Find where the given text appears and provide that cell's center as (X, Y) coordinate. 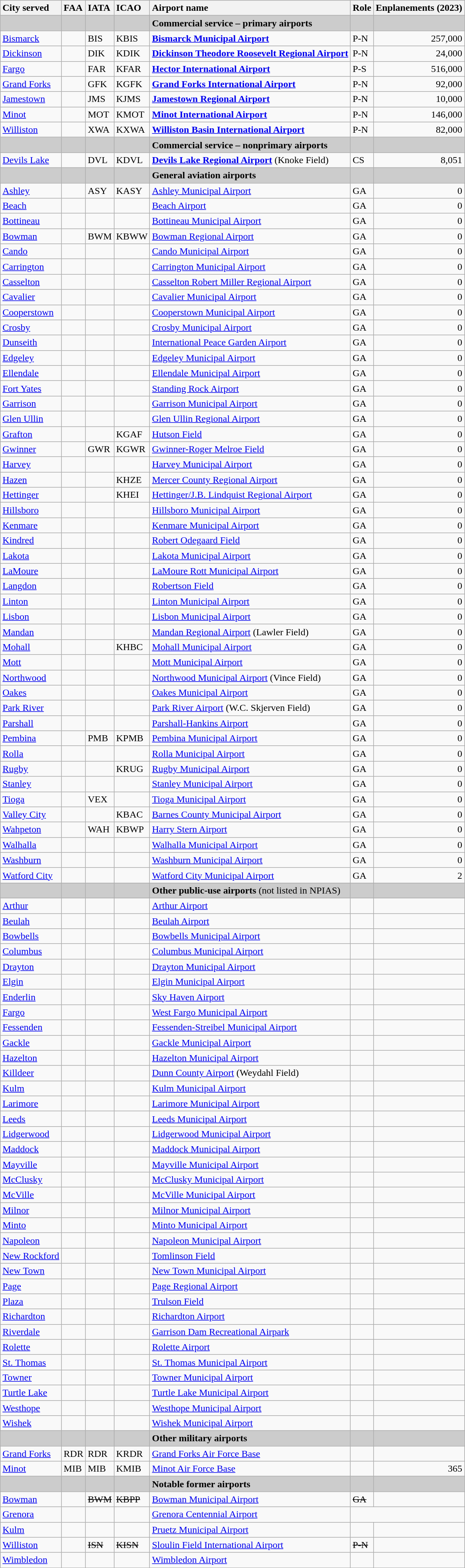
KMIB (132, 1469)
Mandan Regional Airport (Lawler Field) (250, 632)
Mohall (31, 647)
Watford City Municipal Airport (250, 875)
Hillsboro Municipal Airport (250, 510)
Larimore Municipal Airport (250, 1103)
Richardton (31, 1317)
Other military airports (250, 1438)
Drayton (31, 967)
PMB (100, 738)
Bismarck (31, 38)
Mott Municipal Airport (250, 662)
DVL (100, 160)
LaMoure Rott Municipal Airport (250, 571)
Enplanements (2023) (419, 8)
Arthur (31, 906)
Garrison Dam Recreational Airpark (250, 1332)
Linton (31, 601)
Lidgerwood Municipal Airport (250, 1134)
Valley City (31, 814)
Mandan (31, 632)
Pruetz Municipal Airport (250, 1530)
Gackle Municipal Airport (250, 1043)
City served (31, 8)
Stanley Municipal Airport (250, 784)
Lisbon Municipal Airport (250, 616)
IATA (100, 8)
Columbus Municipal Airport (250, 952)
Bowbells (31, 936)
KISN (132, 1545)
Killdeer (31, 1073)
Walhalla Municipal Airport (250, 845)
Beulah (31, 921)
Elgin (31, 982)
Bowman Municipal Airport (250, 1499)
Rolla Municipal Airport (250, 754)
Pembina Municipal Airport (250, 738)
KHBC (132, 647)
Grenora Centennial Airport (250, 1514)
KBIS (132, 38)
Beulah Airport (250, 921)
KPMB (132, 738)
VEX (100, 799)
Cavalier (31, 297)
Minto Municipal Airport (250, 1225)
New Town Municipal Airport (250, 1271)
Kindred (31, 541)
Plaza (31, 1301)
Williston Basin International Airport (250, 130)
McClusky (31, 1180)
Bismarck Municipal Airport (250, 38)
Lakota (31, 556)
JMS (100, 99)
365 (419, 1469)
Cooperstown Municipal Airport (250, 312)
Wishek (31, 1423)
GWR (100, 449)
Airport name (250, 8)
Page Regional Airport (250, 1286)
Bowman Regional Airport (250, 236)
Rolette (31, 1347)
Standing Rock Airport (250, 388)
Wimbledon Airport (250, 1560)
146,000 (419, 114)
Milnor Municipal Airport (250, 1210)
Minto (31, 1225)
Oakes (31, 693)
Hazelton (31, 1058)
Bowbells Municipal Airport (250, 936)
Cooperstown (31, 312)
Rugby (31, 769)
Carrington (31, 267)
Casselton (31, 282)
Barnes County Municipal Airport (250, 814)
Westhope (31, 1408)
Trulson Field (250, 1301)
ASY (100, 191)
Tomlinson Field (250, 1256)
Gwinner-Roger Melroe Field (250, 449)
10,000 (419, 99)
Washburn Municipal Airport (250, 860)
Commercial service – primary airports (250, 23)
Casselton Robert Miller Regional Airport (250, 282)
XWA (100, 130)
Parshall-Hankins Airport (250, 723)
Dickinson Theodore Roosevelt Regional Airport (250, 54)
Kenmare Municipal Airport (250, 525)
Cando (31, 251)
Linton Municipal Airport (250, 601)
Columbus (31, 952)
Beach (31, 206)
Kulm Municipal Airport (250, 1088)
Page (31, 1286)
Turtle Lake Municipal Airport (250, 1392)
Rolette Airport (250, 1347)
Turtle Lake (31, 1392)
Wimbledon (31, 1560)
Mott (31, 662)
GFK (100, 84)
KHZE (132, 480)
Commercial service – nonprimary airports (250, 145)
2 (419, 875)
Wishek Municipal Airport (250, 1423)
KGWR (132, 449)
257,000 (419, 38)
Fessenden (31, 1027)
Mercer County Regional Airport (250, 480)
Langdon (31, 586)
KBPP (132, 1499)
Northwood (31, 678)
92,000 (419, 84)
Edgeley Municipal Airport (250, 358)
Glen Ullin (31, 419)
Ashley Municipal Airport (250, 191)
Hector International Airport (250, 69)
Hutson Field (250, 434)
Bottineau Municipal Airport (250, 221)
Cavalier Municipal Airport (250, 297)
Stanley (31, 784)
Drayton Municipal Airport (250, 967)
Fessenden-Streibel Municipal Airport (250, 1027)
FAA (74, 8)
Garrison Municipal Airport (250, 403)
82,000 (419, 130)
Dunseith (31, 343)
Kenmare (31, 525)
Gwinner (31, 449)
KMOT (132, 114)
Fort Yates (31, 388)
P-S (362, 69)
Minot Air Force Base (250, 1469)
Hettinger/J.B. Lindquist Regional Airport (250, 495)
Grand Forks Air Force Base (250, 1454)
Beach Airport (250, 206)
International Peace Garden Airport (250, 343)
KBWW (132, 236)
Rolla (31, 754)
McClusky Municipal Airport (250, 1180)
Leeds (31, 1119)
Sloulin Field International Airport (250, 1545)
Tioga Municipal Airport (250, 799)
Crosby (31, 327)
New Rockford (31, 1256)
KGFK (132, 84)
Carrington Municipal Airport (250, 267)
Bottineau (31, 221)
West Fargo Municipal Airport (250, 1012)
Role (362, 8)
Walhalla (31, 845)
KJMS (132, 99)
Devils Lake Regional Airport (Knoke Field) (250, 160)
Harvey Municipal Airport (250, 465)
ICAO (132, 8)
Maddock (31, 1149)
KRDR (132, 1454)
Ellendale Municipal Airport (250, 373)
Riverdale (31, 1332)
8,051 (419, 160)
Dickinson (31, 54)
Hillsboro (31, 510)
KRUG (132, 769)
Milnor (31, 1210)
Arthur Airport (250, 906)
Elgin Municipal Airport (250, 982)
KGAF (132, 434)
KFAR (132, 69)
Harvey (31, 465)
WAH (100, 830)
Northwood Municipal Airport (Vince Field) (250, 678)
Hazelton Municipal Airport (250, 1058)
Towner (31, 1377)
Other public-use airports (not listed in NPIAS) (250, 890)
FAR (100, 69)
Robert Odegaard Field (250, 541)
Park River (31, 708)
Robertson Field (250, 586)
Rugby Municipal Airport (250, 769)
Grafton (31, 434)
KXWA (132, 130)
Towner Municipal Airport (250, 1377)
Crosby Municipal Airport (250, 327)
Hazen (31, 480)
Lakota Municipal Airport (250, 556)
St. Thomas (31, 1362)
516,000 (419, 69)
McVille (31, 1195)
Wahpeton (31, 830)
Harry Stern Airport (250, 830)
Napoleon Municipal Airport (250, 1241)
Devils Lake (31, 160)
Dunn County Airport (Weydahl Field) (250, 1073)
Richardton Airport (250, 1317)
Pembina (31, 738)
ISN (100, 1545)
KASY (132, 191)
KHEI (132, 495)
KBAC (132, 814)
MOT (100, 114)
Ashley (31, 191)
McVille Municipal Airport (250, 1195)
KBWP (132, 830)
Lidgerwood (31, 1134)
Sky Haven Airport (250, 997)
Edgeley (31, 358)
Jamestown Regional Airport (250, 99)
Leeds Municipal Airport (250, 1119)
Maddock Municipal Airport (250, 1149)
General aviation airports (250, 175)
Glen Ullin Regional Airport (250, 419)
Napoleon (31, 1241)
Hettinger (31, 495)
24,000 (419, 54)
KDVL (132, 160)
Westhope Municipal Airport (250, 1408)
Lisbon (31, 616)
Mohall Municipal Airport (250, 647)
Notable former airports (250, 1484)
Watford City (31, 875)
Cando Municipal Airport (250, 251)
Enderlin (31, 997)
Oakes Municipal Airport (250, 693)
DIK (100, 54)
St. Thomas Municipal Airport (250, 1362)
BIS (100, 38)
Garrison (31, 403)
Mayville Municipal Airport (250, 1165)
Minot International Airport (250, 114)
Grenora (31, 1514)
Tioga (31, 799)
KDIK (132, 54)
Mayville (31, 1165)
Larimore (31, 1103)
Ellendale (31, 373)
Grand Forks International Airport (250, 84)
LaMoure (31, 571)
New Town (31, 1271)
Park River Airport (W.C. Skjerven Field) (250, 708)
CS (362, 160)
Parshall (31, 723)
Gackle (31, 1043)
Jamestown (31, 99)
Washburn (31, 860)
